From the cell containing the given text, extract its center point as (x, y) coordinate. 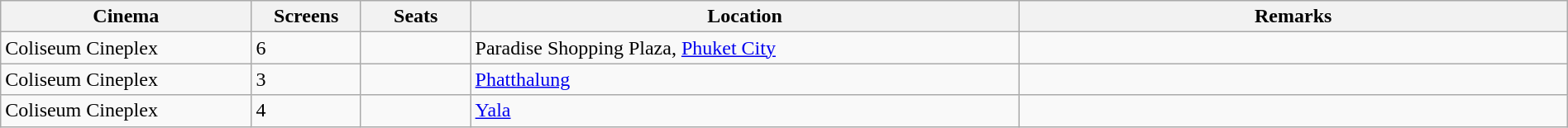
Yala (744, 111)
Remarks (1293, 17)
Phatthalung (744, 79)
Screens (306, 17)
Paradise Shopping Plaza, Phuket City (744, 48)
Cinema (126, 17)
6 (306, 48)
Location (744, 17)
3 (306, 79)
4 (306, 111)
Seats (415, 17)
